Pinpoint the cell where the given text exists, returning its [x, y] midpoint coordinate. 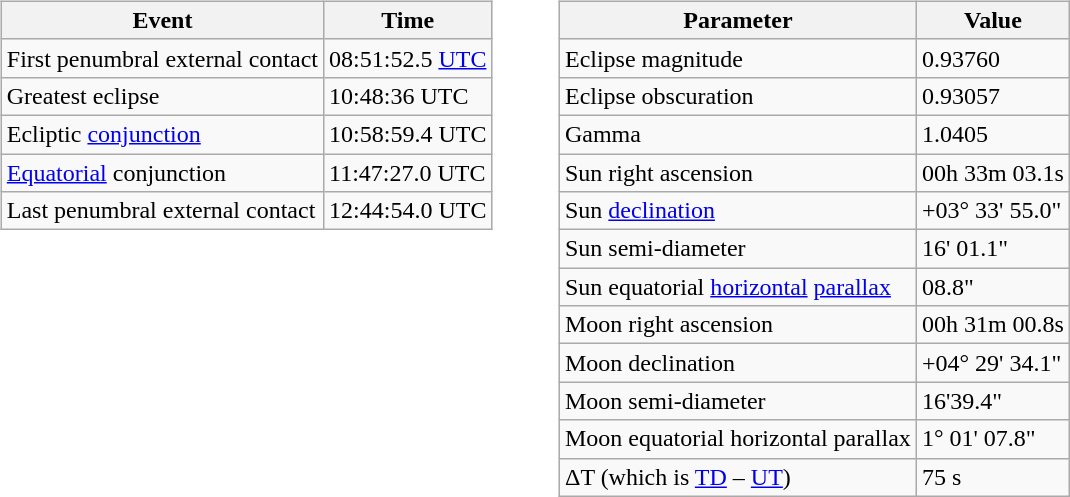
00h 31m 00.8s [992, 325]
08:51:52.5 UTC [408, 58]
12:44:54.0 UTC [408, 211]
08.8" [992, 287]
Sun declination [738, 211]
Gamma [738, 134]
Equatorial conjunction [162, 173]
Moon declination [738, 363]
ΔT (which is TD – UT) [738, 477]
Greatest eclipse [162, 96]
16'39.4" [992, 401]
Ecliptic conjunction [162, 134]
Event [162, 20]
75 s [992, 477]
Moon semi-diameter [738, 401]
16' 01.1" [992, 249]
First penumbral external contact [162, 58]
1.0405 [992, 134]
11:47:27.0 UTC [408, 173]
10:48:36 UTC [408, 96]
+03° 33' 55.0" [992, 211]
1° 01' 07.8" [992, 439]
Sun right ascension [738, 173]
Eclipse magnitude [738, 58]
Moon right ascension [738, 325]
Last penumbral external contact [162, 211]
0.93760 [992, 58]
00h 33m 03.1s [992, 173]
Eclipse obscuration [738, 96]
Time [408, 20]
Value [992, 20]
Sun semi-diameter [738, 249]
Sun equatorial horizontal parallax [738, 287]
10:58:59.4 UTC [408, 134]
Moon equatorial horizontal parallax [738, 439]
Parameter [738, 20]
0.93057 [992, 96]
+04° 29' 34.1" [992, 363]
